Search for the cell housing the specified text and yield its (X, Y) center coordinate. 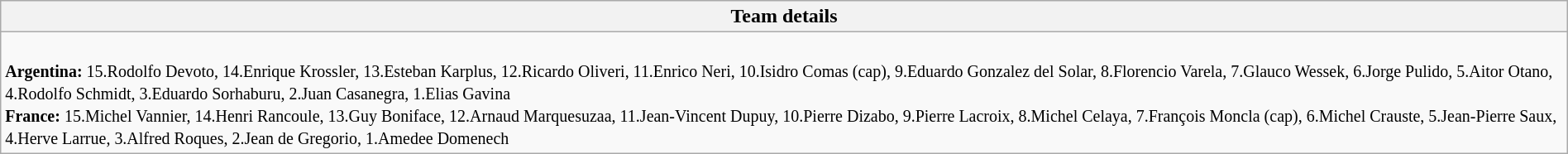
Team details (784, 17)
